Search for the cell housing the specified text and yield its [X, Y] center coordinate. 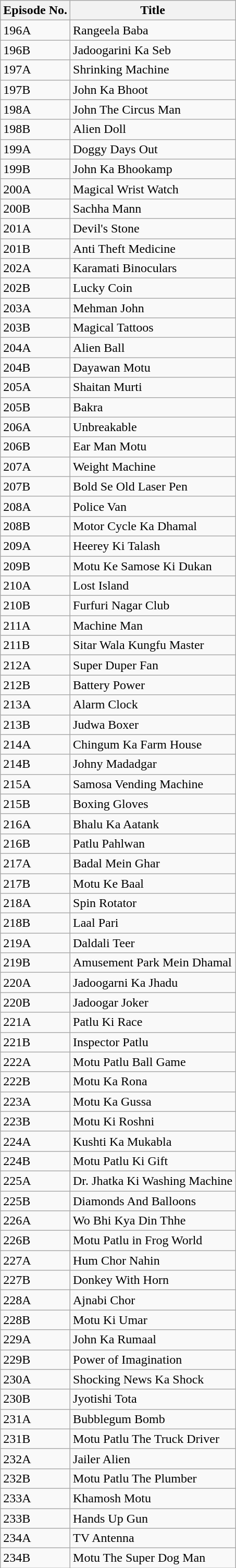
210A [35, 586]
218A [35, 903]
Alien Ball [153, 348]
219A [35, 943]
John Ka Rumaal [153, 1340]
John Ka Bhookamp [153, 169]
Machine Man [153, 626]
Jyotishi Tota [153, 1399]
Motu Ki Umar [153, 1320]
Jadoogarini Ka Seb [153, 50]
217A [35, 863]
221A [35, 1022]
Karamati Binoculars [153, 268]
Dr. Jhatka Ki Washing Machine [153, 1181]
200A [35, 189]
198A [35, 109]
Lucky Coin [153, 288]
Motu Ki Roshni [153, 1121]
Judwa Boxer [153, 725]
Donkey With Horn [153, 1280]
Devil's Stone [153, 228]
Amusement Park Mein Dhamal [153, 963]
204B [35, 367]
Badal Mein Ghar [153, 863]
Khamosh Motu [153, 1498]
212B [35, 685]
232B [35, 1478]
205A [35, 387]
Battery Power [153, 685]
Motu Ke Baal [153, 884]
Sitar Wala Kungfu Master [153, 645]
Patlu Ki Race [153, 1022]
Hands Up Gun [153, 1518]
Spin Rotator [153, 903]
229B [35, 1359]
Laal Pari [153, 923]
Patlu Pahlwan [153, 843]
211A [35, 626]
214B [35, 764]
Weight Machine [153, 467]
202B [35, 288]
216A [35, 824]
226A [35, 1221]
231B [35, 1439]
196A [35, 30]
228B [35, 1320]
198B [35, 129]
Sachha Mann [153, 209]
231A [35, 1419]
210B [35, 606]
Doggy Days Out [153, 149]
Motu Ka Rona [153, 1082]
Bakra [153, 407]
197B [35, 90]
Chingum Ka Farm House [153, 744]
Bold Se Old Laser Pen [153, 486]
201A [35, 228]
215B [35, 804]
209B [35, 566]
204A [35, 348]
Magical Tattoos [153, 328]
224B [35, 1161]
Motu Ka Gussa [153, 1101]
Bubblegum Bomb [153, 1419]
230A [35, 1379]
Motu Patlu Ball Game [153, 1062]
227A [35, 1260]
228A [35, 1300]
214A [35, 744]
203B [35, 328]
205B [35, 407]
Lost Island [153, 586]
222A [35, 1062]
Furfuri Nagar Club [153, 606]
Motu Patlu Ki Gift [153, 1161]
Jadoogar Joker [153, 1002]
Samosa Vending Machine [153, 784]
225B [35, 1200]
225A [35, 1181]
213B [35, 725]
Episode No. [35, 10]
234B [35, 1558]
217B [35, 884]
201B [35, 249]
Jailer Alien [153, 1459]
212A [35, 665]
Motu Ke Samose Ki Dukan [153, 566]
219B [35, 963]
Wo Bhi Kya Din Thhe [153, 1221]
Hum Chor Nahin [153, 1260]
Super Duper Fan [153, 665]
Diamonds And Balloons [153, 1200]
Power of Imagination [153, 1359]
216B [35, 843]
Motu Patlu The Plumber [153, 1478]
Daldali Teer [153, 943]
223A [35, 1101]
Shrinking Machine [153, 70]
229A [35, 1340]
199B [35, 169]
232A [35, 1459]
222B [35, 1082]
Unbreakable [153, 427]
Shaitan Murti [153, 387]
215A [35, 784]
Motu The Super Dog Man [153, 1558]
Magical Wrist Watch [153, 189]
Kushti Ka Mukabla [153, 1141]
Johny Madadgar [153, 764]
Motu Patlu in Frog World [153, 1241]
197A [35, 70]
208B [35, 526]
Police Van [153, 506]
John The Circus Man [153, 109]
226B [35, 1241]
Ear Man Motu [153, 447]
Rangeela Baba [153, 30]
203A [35, 308]
John Ka Bhoot [153, 90]
227B [35, 1280]
234A [35, 1538]
207B [35, 486]
223B [35, 1121]
209A [35, 546]
220A [35, 983]
218B [35, 923]
Bhalu Ka Aatank [153, 824]
Motu Patlu The Truck Driver [153, 1439]
Dayawan Motu [153, 367]
206A [35, 427]
Ajnabi Chor [153, 1300]
Anti Theft Medicine [153, 249]
200B [35, 209]
Heerey Ki Talash [153, 546]
211B [35, 645]
224A [35, 1141]
Alien Doll [153, 129]
Shocking News Ka Shock [153, 1379]
196B [35, 50]
220B [35, 1002]
208A [35, 506]
Title [153, 10]
207A [35, 467]
206B [35, 447]
213A [35, 705]
233B [35, 1518]
221B [35, 1042]
TV Antenna [153, 1538]
Inspector Patlu [153, 1042]
230B [35, 1399]
Motor Cycle Ka Dhamal [153, 526]
233A [35, 1498]
Boxing Gloves [153, 804]
202A [35, 268]
199A [35, 149]
Alarm Clock [153, 705]
Jadoogarni Ka Jhadu [153, 983]
Mehman John [153, 308]
